Find where the given text appears and provide that cell's center as (X, Y) coordinate. 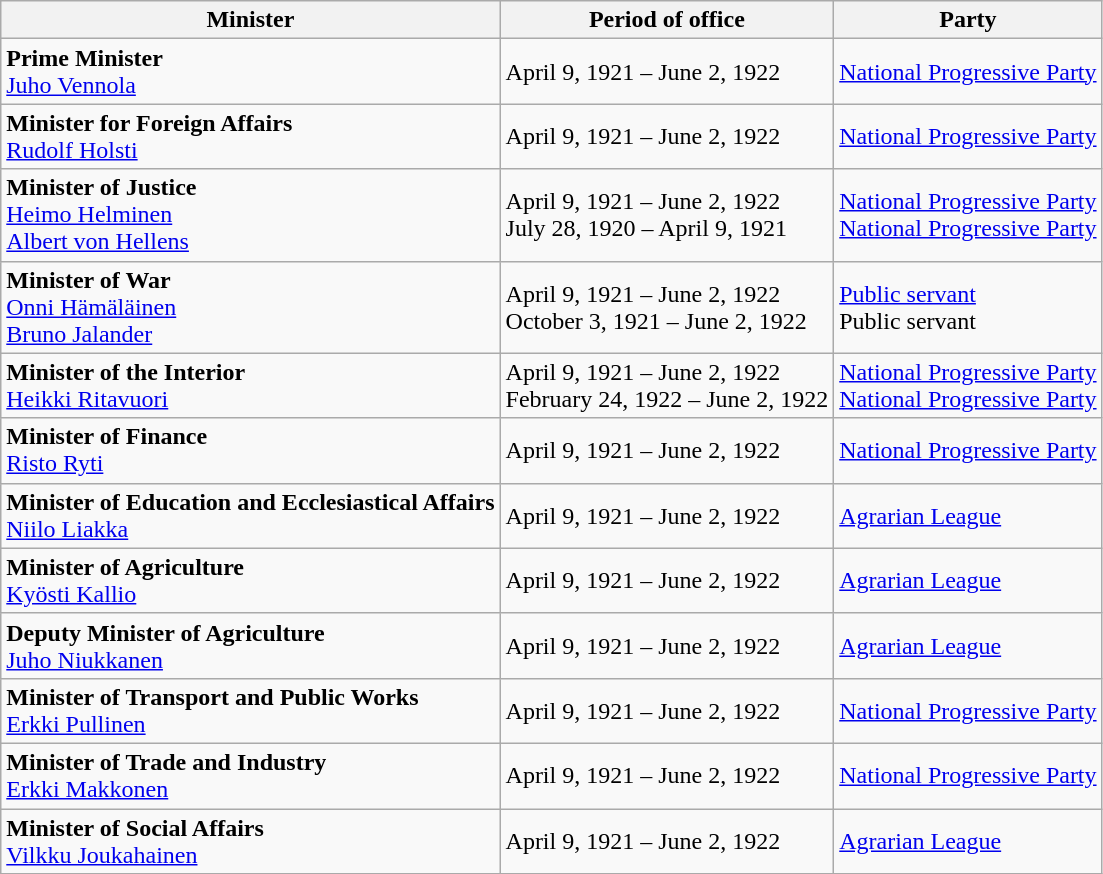
Minister (250, 20)
Minister of Social AffairsVilkku Joukahainen (250, 840)
Party (968, 20)
Prime MinisterJuho Vennola (250, 72)
Minister of AgricultureKyösti Kallio (250, 580)
Minister of the InteriorHeikki Ritavuori (250, 386)
Minister of FinanceRisto Ryti (250, 450)
Minister of JusticeHeimo HelminenAlbert von Hellens (250, 215)
Minister of Education and Ecclesiastical AffairsNiilo Liakka (250, 516)
Minister of Trade and IndustryErkki Makkonen (250, 776)
April 9, 1921 – June 2, 1922July 28, 1920 – April 9, 1921 (667, 215)
Period of office (667, 20)
Public servantPublic servant (968, 307)
Minister of Transport and Public WorksErkki Pullinen (250, 710)
Minister of WarOnni HämäläinenBruno Jalander (250, 307)
Minister for Foreign Affairs Rudolf Holsti (250, 136)
Deputy Minister of AgricultureJuho Niukkanen (250, 646)
April 9, 1921 – June 2, 1922October 3, 1921 – June 2, 1922 (667, 307)
April 9, 1921 – June 2, 1922February 24, 1922 – June 2, 1922 (667, 386)
